For the text-containing cell, return its midpoint in [x, y] coordinate format. 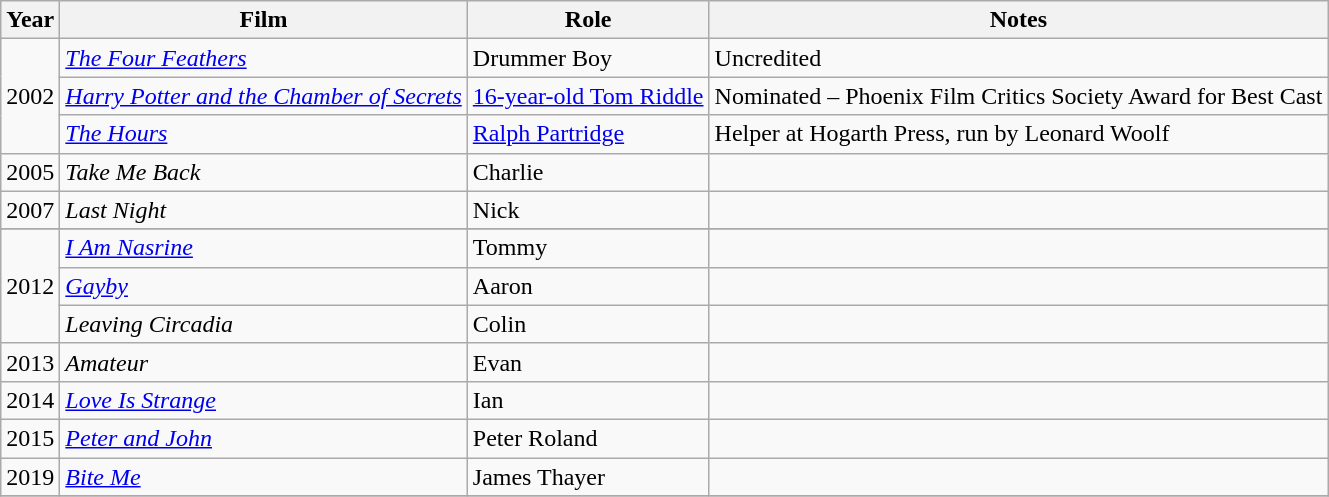
Harry Potter and the Chamber of Secrets [264, 96]
I Am Nasrine [264, 248]
2002 [30, 96]
Last Night [264, 210]
Evan [588, 362]
Take Me Back [264, 172]
Bite Me [264, 477]
Helper at Hogarth Press, run by Leonard Woolf [1018, 134]
2019 [30, 477]
Love Is Strange [264, 400]
Uncredited [1018, 58]
Role [588, 20]
Peter Roland [588, 438]
16-year-old Tom Riddle [588, 96]
The Hours [264, 134]
Gayby [264, 286]
Nominated – Phoenix Film Critics Society Award for Best Cast [1018, 96]
2005 [30, 172]
Amateur [264, 362]
Peter and John [264, 438]
Year [30, 20]
2013 [30, 362]
Leaving Circadia [264, 324]
Ralph Partridge [588, 134]
2007 [30, 210]
Charlie [588, 172]
Nick [588, 210]
Ian [588, 400]
2015 [30, 438]
James Thayer [588, 477]
Aaron [588, 286]
Film [264, 20]
Colin [588, 324]
Tommy [588, 248]
2012 [30, 286]
2014 [30, 400]
Drummer Boy [588, 58]
Notes [1018, 20]
The Four Feathers [264, 58]
